Provide the (X, Y) coordinate of the cell's center where the given text is located.  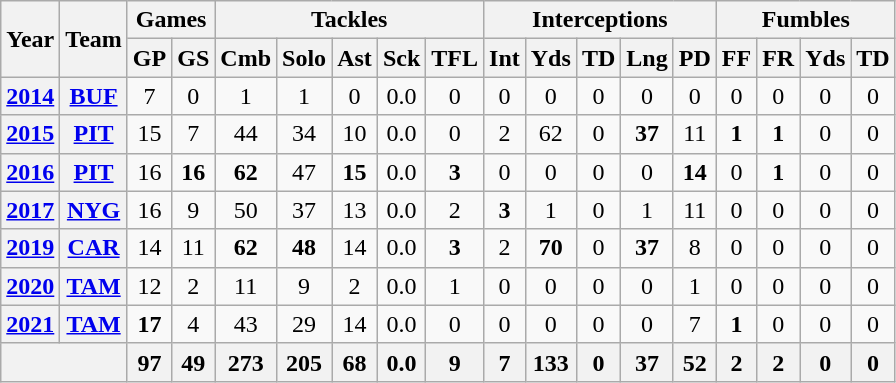
44 (246, 134)
68 (355, 362)
Games (170, 20)
12 (149, 286)
CAR (94, 248)
Ast (355, 58)
10 (355, 134)
2014 (30, 96)
2021 (30, 324)
Year (30, 39)
50 (246, 210)
133 (550, 362)
Int (505, 58)
Fumbles (806, 20)
Cmb (246, 58)
48 (304, 248)
2019 (30, 248)
NYG (94, 210)
29 (304, 324)
49 (194, 362)
PD (694, 58)
TFL (455, 58)
52 (694, 362)
273 (246, 362)
4 (194, 324)
2016 (30, 172)
BUF (94, 96)
Tackles (350, 20)
34 (304, 134)
43 (246, 324)
97 (149, 362)
2015 (30, 134)
Solo (304, 58)
FF (736, 58)
GP (149, 58)
2020 (30, 286)
17 (149, 324)
70 (550, 248)
8 (694, 248)
13 (355, 210)
205 (304, 362)
Team (94, 39)
2017 (30, 210)
Interceptions (600, 20)
Sck (401, 58)
Lng (647, 58)
47 (304, 172)
FR (778, 58)
GS (194, 58)
